Detect which cell encompasses the target text, then output its (X, Y) center coordinate. 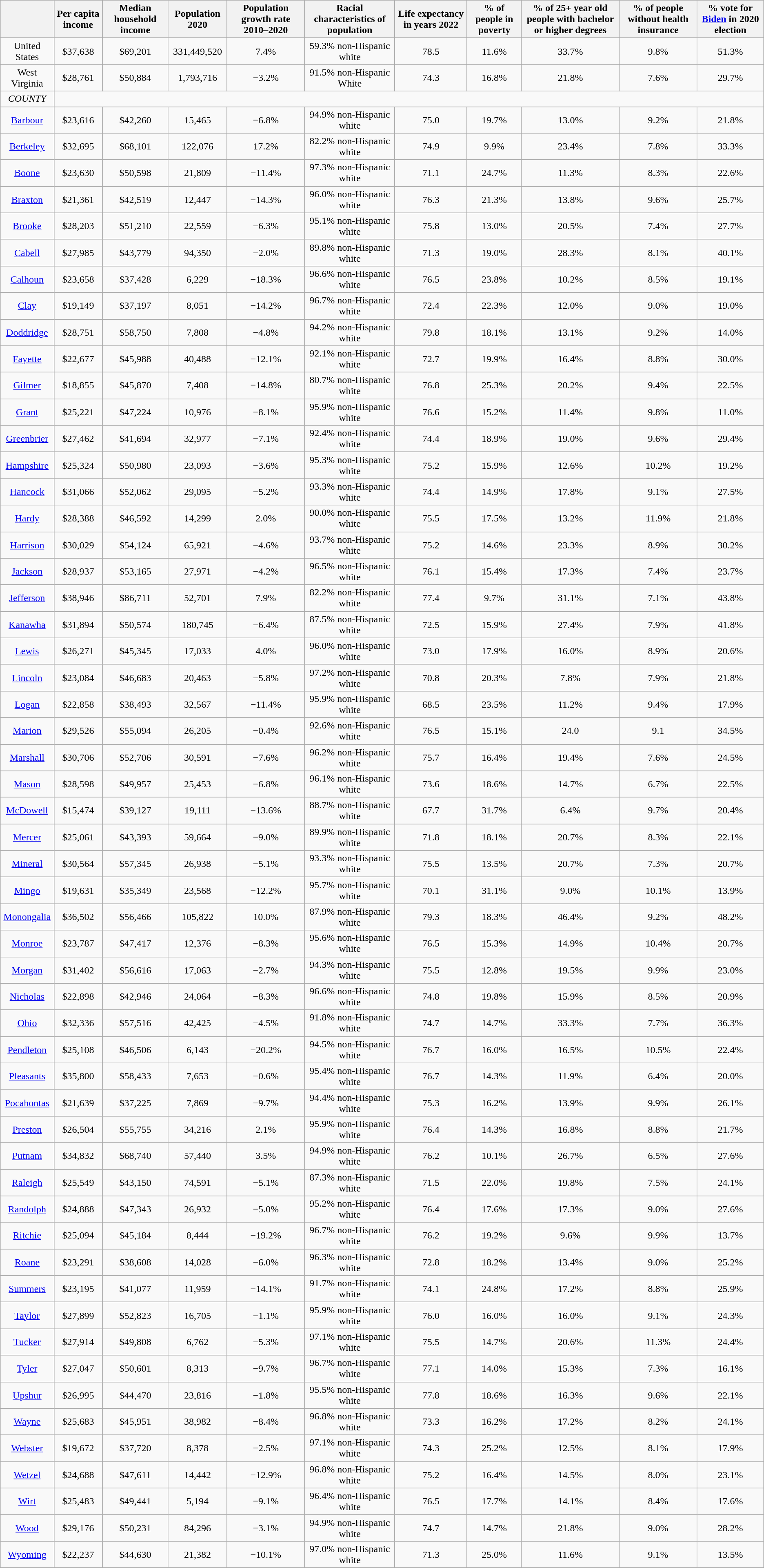
COUNTY (27, 99)
$50,231 (135, 1528)
97.3% non-Hispanic white (350, 173)
7.1% (658, 598)
$41,694 (135, 439)
−2.7% (266, 970)
40.1% (731, 252)
11.4% (571, 412)
10.5% (658, 1049)
−10.1% (266, 1554)
95.5% non-Hispanic white (350, 1395)
$27,462 (78, 439)
20.2% (571, 385)
−3.6% (266, 465)
−12.9% (266, 1475)
$31,402 (78, 970)
34.5% (731, 731)
21.3% (494, 199)
20,463 (198, 678)
13.1% (571, 332)
$28,388 (78, 519)
8,313 (198, 1369)
Hampshire (27, 465)
$45,951 (135, 1422)
−4.8% (266, 332)
8.4% (658, 1501)
19.9% (494, 359)
73.3 (431, 1422)
23,093 (198, 465)
80.7% non-Hispanic white (350, 385)
16.1% (731, 1369)
22.3% (494, 305)
180,745 (198, 625)
−13.6% (266, 811)
7.5% (658, 1183)
$25,549 (78, 1183)
94.5% non-Hispanic white (350, 1049)
Tyler (27, 1369)
−5.8% (266, 678)
$30,564 (78, 864)
−9.1% (266, 1501)
24.7% (494, 173)
Lewis (27, 651)
10,976 (198, 412)
95.3% non-Hispanic white (350, 465)
74.9 (431, 146)
$22,677 (78, 359)
$42,260 (135, 120)
$38,493 (135, 704)
74,591 (198, 1183)
38,982 (198, 1422)
$47,343 (135, 1209)
$38,608 (135, 1263)
Wood (27, 1528)
65,921 (198, 545)
7.7% (658, 1023)
20.4% (731, 811)
$55,094 (135, 731)
70.8 (431, 678)
95.1% non-Hispanic white (350, 226)
12,376 (198, 943)
14.6% (494, 545)
−2.5% (266, 1448)
7,653 (198, 1076)
42,425 (198, 1023)
24.8% (494, 1289)
$28,761 (78, 78)
3.5% (266, 1156)
$38,946 (78, 598)
$37,720 (135, 1448)
Logan (27, 704)
13.7% (731, 1236)
Wetzel (27, 1475)
17.8% (571, 492)
$43,779 (135, 252)
27.4% (571, 625)
72.7 (431, 359)
6,229 (198, 279)
21.7% (731, 1129)
−6.4% (266, 625)
96.1% non-Hispanic white (350, 784)
92.1% non-Hispanic white (350, 359)
$54,124 (135, 545)
87.3% non-Hispanic white (350, 1183)
76.6 (431, 412)
−1.1% (266, 1316)
79.3 (431, 917)
22.0% (494, 1183)
$19,631 (78, 890)
$49,957 (135, 784)
94.4% non-Hispanic white (350, 1102)
74.8 (431, 996)
$23,787 (78, 943)
Per capita income (78, 19)
$25,324 (78, 465)
24.5% (731, 757)
−0.6% (266, 1076)
77.8 (431, 1395)
Cabell (27, 252)
$19,149 (78, 305)
Nicholas (27, 996)
−4.2% (266, 572)
16.3% (571, 1395)
$25,108 (78, 1049)
$50,884 (135, 78)
$29,526 (78, 731)
$56,616 (135, 970)
$28,937 (78, 572)
$32,336 (78, 1023)
7,808 (198, 332)
25.3% (494, 385)
25.9% (731, 1289)
19.5% (571, 970)
$15,474 (78, 811)
17,033 (198, 651)
$50,601 (135, 1369)
$25,094 (78, 1236)
$26,504 (78, 1129)
Taylor (27, 1316)
Randolph (27, 1209)
40,488 (198, 359)
$27,047 (78, 1369)
Jefferson (27, 598)
−14.3% (266, 199)
% vote for Biden in 2020 election (731, 19)
12.8% (494, 970)
96.5% non-Hispanic white (350, 572)
94,350 (198, 252)
73.0 (431, 651)
Boone (27, 173)
6.5% (658, 1156)
18.9% (494, 439)
−19.2% (266, 1236)
−12.2% (266, 890)
17,063 (198, 970)
$18,855 (78, 385)
−5.0% (266, 1209)
$22,237 (78, 1554)
$50,574 (135, 625)
16,705 (198, 1316)
18.2% (494, 1263)
−4.5% (266, 1023)
$37,225 (135, 1102)
78.5 (431, 51)
15,465 (198, 120)
95.6% non-Hispanic white (350, 943)
7,408 (198, 385)
$43,393 (135, 837)
41.8% (731, 625)
20.9% (731, 996)
Monroe (27, 943)
71.5 (431, 1183)
23.8% (494, 279)
Pendleton (27, 1049)
23.4% (571, 146)
29.7% (731, 78)
$43,150 (135, 1183)
11.0% (731, 412)
11,959 (198, 1289)
5,194 (198, 1501)
12.0% (571, 305)
29,095 (198, 492)
West Virginia (27, 78)
$42,519 (135, 199)
6,762 (198, 1342)
−6.0% (266, 1263)
Grant (27, 412)
14.1% (571, 1501)
13.8% (571, 199)
$30,706 (78, 757)
89.8% non-Hispanic white (350, 252)
Median household income (135, 19)
Tucker (27, 1342)
$47,417 (135, 943)
13.4% (571, 1263)
8,051 (198, 305)
$37,638 (78, 51)
76.1 (431, 572)
$39,127 (135, 811)
Wayne (27, 1422)
$27,914 (78, 1342)
23.1% (731, 1475)
75.7 (431, 757)
$45,988 (135, 359)
72.4 (431, 305)
−14.2% (266, 305)
$25,221 (78, 412)
$29,176 (78, 1528)
97.0% non-Hispanic white (350, 1554)
% of people without health insurance (658, 19)
Pocahontas (27, 1102)
−6.3% (266, 226)
$35,800 (78, 1076)
$24,688 (78, 1475)
$47,611 (135, 1475)
−3.1% (266, 1528)
−9.0% (266, 837)
Population growth rate 2010–2020 (266, 19)
32,567 (198, 704)
17.5% (494, 519)
−4.6% (266, 545)
$25,483 (78, 1501)
$53,165 (135, 572)
87.5% non-Hispanic white (350, 625)
14,028 (198, 1263)
8,378 (198, 1448)
−20.2% (266, 1049)
71.1 (431, 173)
15.4% (494, 572)
$45,870 (135, 385)
$68,740 (135, 1156)
73.6 (431, 784)
57,440 (198, 1156)
−1.8% (266, 1395)
Calhoun (27, 279)
331,449,520 (198, 51)
10.0% (266, 917)
75.8 (431, 226)
−7.6% (266, 757)
91.7% non-Hispanic white (350, 1289)
48.2% (731, 917)
8.0% (658, 1475)
59.3% non-Hispanic white (350, 51)
$69,201 (135, 51)
34,216 (198, 1129)
32,977 (198, 439)
93.7% non-Hispanic white (350, 545)
76.8 (431, 385)
27,971 (198, 572)
23.3% (571, 545)
Mercer (27, 837)
Roane (27, 1263)
Webster (27, 1448)
$52,062 (135, 492)
30.0% (731, 359)
26,932 (198, 1209)
Upshur (27, 1395)
27.5% (731, 492)
−12.1% (266, 359)
25.7% (731, 199)
$56,466 (135, 917)
2.0% (266, 519)
70.1 (431, 890)
95.7% non-Hispanic white (350, 890)
14,442 (198, 1475)
$23,630 (78, 173)
68.5 (431, 704)
76.3 (431, 199)
Life expectancy in years 2022 (431, 19)
$28,598 (78, 784)
26,205 (198, 731)
$28,203 (78, 226)
−8.4% (266, 1422)
19.7% (494, 120)
12,447 (198, 199)
$24,888 (78, 1209)
10.4% (658, 943)
122,076 (198, 146)
$57,345 (135, 864)
$68,101 (135, 146)
Mineral (27, 864)
% of people in poverty (494, 19)
Mingo (27, 890)
$44,470 (135, 1395)
72.5 (431, 625)
$49,808 (135, 1342)
$27,985 (78, 252)
$36,502 (78, 917)
95.4% non-Hispanic white (350, 1076)
89.9% non-Hispanic white (350, 837)
67.7 (431, 811)
28.3% (571, 252)
28.2% (731, 1528)
−0.4% (266, 731)
96.4% non-Hispanic white (350, 1501)
−2.0% (266, 252)
6.7% (658, 784)
6,143 (198, 1049)
$25,683 (78, 1422)
9.1 (658, 731)
$46,506 (135, 1049)
16.5% (571, 1049)
$51,210 (135, 226)
$45,345 (135, 651)
$25,061 (78, 837)
Clay (27, 305)
$50,980 (135, 465)
105,822 (198, 917)
$23,084 (78, 678)
11.2% (571, 704)
19.1% (731, 279)
Gilmer (27, 385)
1,793,716 (198, 78)
Wirt (27, 1501)
17.7% (494, 1501)
Marion (27, 731)
$34,832 (78, 1156)
72.8 (431, 1263)
$58,433 (135, 1076)
$52,706 (135, 757)
−7.1% (266, 439)
59,664 (198, 837)
77.4 (431, 598)
$46,592 (135, 519)
8.2% (658, 1422)
$30,029 (78, 545)
$23,616 (78, 120)
7,869 (198, 1102)
Barbour (27, 120)
$50,598 (135, 173)
94.2% non-Hispanic white (350, 332)
21,382 (198, 1554)
$52,823 (135, 1316)
12.6% (571, 465)
43.8% (731, 598)
$21,639 (78, 1102)
$37,428 (135, 279)
Doddridge (27, 332)
$49,441 (135, 1501)
25,453 (198, 784)
14,299 (198, 519)
24.4% (731, 1342)
95.2% non-Hispanic white (350, 1209)
$22,898 (78, 996)
36.3% (731, 1023)
29.4% (731, 439)
−18.3% (266, 279)
51.3% (731, 51)
71.8 (431, 837)
97.2% non-Hispanic white (350, 678)
31.7% (494, 811)
Population 2020 (198, 19)
87.9% non-Hispanic white (350, 917)
Harrison (27, 545)
Wyoming (27, 1554)
Pleasants (27, 1076)
$23,195 (78, 1289)
76.0 (431, 1316)
$46,683 (135, 678)
92.6% non-Hispanic white (350, 731)
Preston (27, 1129)
$45,184 (135, 1236)
$22,858 (78, 704)
$57,516 (135, 1023)
30,591 (198, 757)
$26,271 (78, 651)
22.6% (731, 173)
74.1 (431, 1289)
19,111 (198, 811)
Ohio (27, 1023)
96.2% non-Hispanic white (350, 757)
21,809 (198, 173)
−3.2% (266, 78)
23.7% (731, 572)
$19,672 (78, 1448)
$44,630 (135, 1554)
$23,658 (78, 279)
$26,995 (78, 1395)
−5.2% (266, 492)
46.4% (571, 917)
52,701 (198, 598)
27.7% (731, 226)
−8.1% (266, 412)
$21,361 (78, 199)
Greenbrier (27, 439)
Summers (27, 1289)
12.5% (571, 1448)
91.8% non-Hispanic white (350, 1023)
4.0% (266, 651)
92.4% non-Hispanic white (350, 439)
20.0% (731, 1076)
Jackson (27, 572)
24.0 (571, 731)
33.7% (571, 51)
$58,750 (135, 332)
26.1% (731, 1102)
14.5% (571, 1475)
24,064 (198, 996)
$41,077 (135, 1289)
30.2% (731, 545)
$31,066 (78, 492)
77.1 (431, 1369)
$42,946 (135, 996)
−14.8% (266, 385)
$27,899 (78, 1316)
Braxton (27, 199)
15.2% (494, 412)
Monongalia (27, 917)
McDowell (27, 811)
2.1% (266, 1129)
Hardy (27, 519)
23,568 (198, 890)
$55,755 (135, 1129)
$37,197 (135, 305)
−5.3% (266, 1342)
% of 25+ year old people with bachelor or higher degrees (571, 19)
Lincoln (27, 678)
Marshall (27, 757)
Fayette (27, 359)
79.8 (431, 332)
22.4% (731, 1049)
18.3% (494, 917)
96.3% non-Hispanic white (350, 1263)
Kanawha (27, 625)
26,938 (198, 864)
22,559 (198, 226)
United States (27, 51)
8,444 (198, 1236)
20.5% (571, 226)
75.3 (431, 1102)
90.0% non-Hispanic white (350, 519)
91.5% non-Hispanic White (350, 78)
23.0% (731, 970)
88.7% non-Hispanic white (350, 811)
26.7% (571, 1156)
$23,291 (78, 1263)
$47,224 (135, 412)
Racial characteristics of population (350, 19)
Berkeley (27, 146)
94.3% non-Hispanic white (350, 970)
15.1% (494, 731)
24.3% (731, 1316)
$32,695 (78, 146)
Brooke (27, 226)
13.2% (571, 519)
$35,349 (135, 890)
20.3% (494, 678)
Hancock (27, 492)
$28,751 (78, 332)
$86,711 (135, 598)
84,296 (198, 1528)
Mason (27, 784)
Putnam (27, 1156)
−14.1% (266, 1289)
Ritchie (27, 1236)
19.4% (571, 757)
23,816 (198, 1395)
23.5% (494, 704)
25.0% (494, 1554)
75.0 (431, 120)
Raleigh (27, 1183)
Morgan (27, 970)
$31,894 (78, 625)
